Output the [X, Y] coordinate of the center of the cell containing the given text.  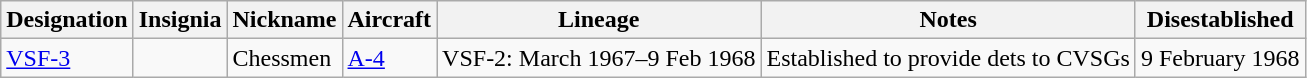
Notes [948, 20]
Insignia [180, 20]
Designation [67, 20]
Aircraft [390, 20]
Nickname [284, 20]
VSF-3 [67, 58]
Chessmen [284, 58]
Disestablished [1220, 20]
Established to provide dets to CVSGs [948, 58]
Lineage [599, 20]
9 February 1968 [1220, 58]
VSF-2: March 1967–9 Feb 1968 [599, 58]
A-4 [390, 58]
